Search for the cell housing the specified text and yield its (x, y) center coordinate. 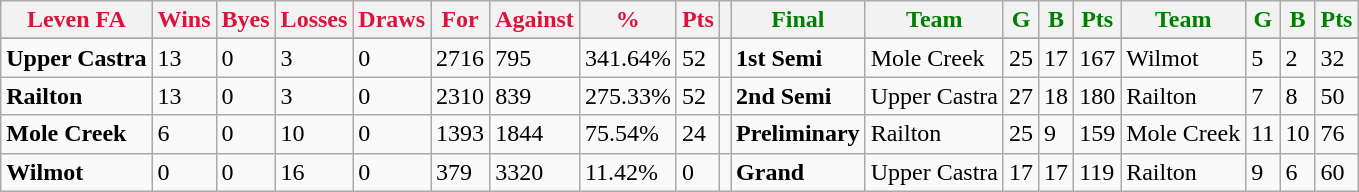
341.64% (628, 58)
8 (1298, 96)
75.54% (628, 134)
11.42% (628, 172)
Against (535, 20)
2nd Semi (798, 96)
7 (1263, 96)
379 (460, 172)
For (460, 20)
% (628, 20)
50 (1336, 96)
18 (1056, 96)
275.33% (628, 96)
Grand (798, 172)
Draws (392, 20)
76 (1336, 134)
Byes (246, 20)
2310 (460, 96)
119 (1098, 172)
Losses (314, 20)
24 (698, 134)
Preliminary (798, 134)
1393 (460, 134)
3320 (535, 172)
5 (1263, 58)
839 (535, 96)
2716 (460, 58)
27 (1020, 96)
16 (314, 172)
167 (1098, 58)
Final (798, 20)
159 (1098, 134)
Wins (184, 20)
32 (1336, 58)
Leven FA (76, 20)
180 (1098, 96)
11 (1263, 134)
795 (535, 58)
2 (1298, 58)
60 (1336, 172)
1844 (535, 134)
1st Semi (798, 58)
